Capture the cell that displays the provided text and extract its (x, y) central coordinate. 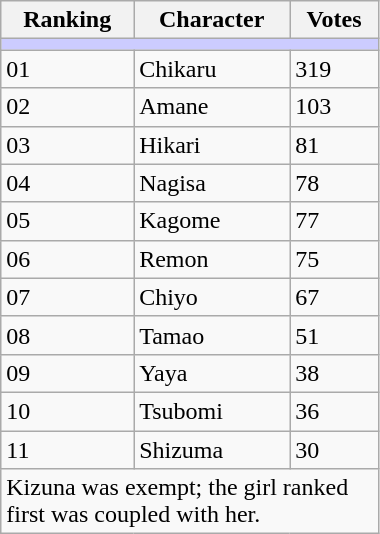
38 (334, 373)
77 (334, 221)
Remon (212, 259)
78 (334, 183)
02 (68, 107)
07 (68, 297)
30 (334, 449)
75 (334, 259)
81 (334, 145)
01 (68, 69)
11 (68, 449)
05 (68, 221)
Yaya (212, 373)
67 (334, 297)
10 (68, 411)
Kagome (212, 221)
Chiyo (212, 297)
03 (68, 145)
Tsubomi (212, 411)
Character (212, 20)
06 (68, 259)
08 (68, 335)
04 (68, 183)
103 (334, 107)
Kizuna was exempt; the girl ranked first was coupled with her. (190, 502)
Ranking (68, 20)
319 (334, 69)
51 (334, 335)
09 (68, 373)
36 (334, 411)
Shizuma (212, 449)
Tamao (212, 335)
Amane (212, 107)
Chikaru (212, 69)
Nagisa (212, 183)
Hikari (212, 145)
Votes (334, 20)
